Capture the cell that displays the provided text and extract its [x, y] central coordinate. 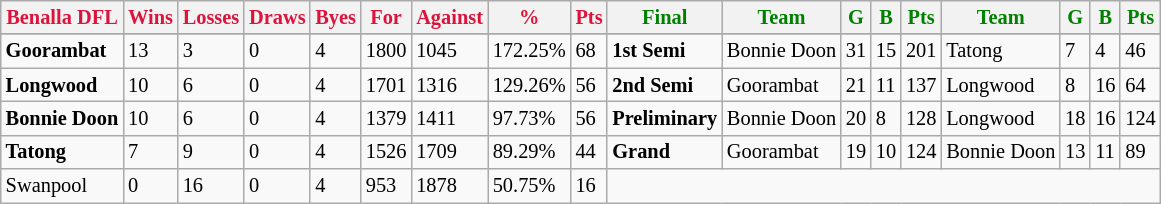
1526 [386, 152]
1316 [450, 85]
Swanpool [62, 186]
1701 [386, 85]
18 [1075, 118]
1045 [450, 51]
Against [450, 17]
137 [921, 85]
Benalla DFL [62, 17]
50.75% [530, 186]
Byes [335, 17]
Draws [277, 17]
1st Semi [664, 51]
Preliminary [664, 118]
1878 [450, 186]
953 [386, 186]
15 [886, 51]
1800 [386, 51]
% [530, 17]
97.73% [530, 118]
68 [590, 51]
Wins [150, 17]
21 [856, 85]
For [386, 17]
Grand [664, 152]
Losses [211, 17]
1379 [386, 118]
172.25% [530, 51]
31 [856, 51]
1709 [450, 152]
46 [1140, 51]
20 [856, 118]
128 [921, 118]
2nd Semi [664, 85]
Final [664, 17]
9 [211, 152]
3 [211, 51]
89.29% [530, 152]
1411 [450, 118]
129.26% [530, 85]
89 [1140, 152]
64 [1140, 85]
19 [856, 152]
201 [921, 51]
44 [590, 152]
